Capture the cell that displays the provided text and extract its (x, y) central coordinate. 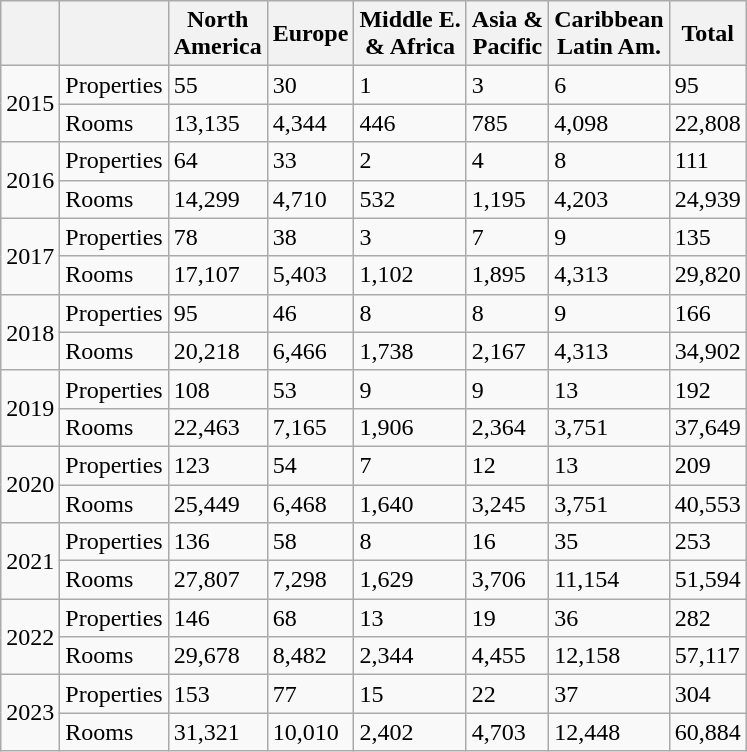
4,710 (310, 199)
2021 (30, 561)
2023 (30, 713)
3,245 (507, 503)
1 (410, 85)
108 (218, 389)
4,703 (507, 732)
135 (708, 237)
4,344 (310, 123)
2015 (30, 104)
55 (218, 85)
2016 (30, 180)
2 (410, 161)
60,884 (708, 732)
192 (708, 389)
36 (609, 618)
29,820 (708, 275)
22 (507, 694)
1,738 (410, 351)
111 (708, 161)
2018 (30, 332)
53 (310, 389)
2,402 (410, 732)
1,102 (410, 275)
2,344 (410, 656)
78 (218, 237)
25,449 (218, 503)
CaribbeanLatin Am. (609, 34)
166 (708, 313)
13,135 (218, 123)
54 (310, 465)
37 (609, 694)
304 (708, 694)
11,154 (609, 580)
2017 (30, 256)
2022 (30, 637)
6,466 (310, 351)
33 (310, 161)
209 (708, 465)
6 (609, 85)
446 (410, 123)
16 (507, 542)
38 (310, 237)
7,298 (310, 580)
NorthAmerica (218, 34)
10,010 (310, 732)
532 (410, 199)
1,895 (507, 275)
12 (507, 465)
27,807 (218, 580)
37,649 (708, 427)
4,203 (609, 199)
Total (708, 34)
14,299 (218, 199)
19 (507, 618)
35 (609, 542)
17,107 (218, 275)
1,640 (410, 503)
7,165 (310, 427)
2020 (30, 484)
51,594 (708, 580)
58 (310, 542)
8,482 (310, 656)
Europe (310, 34)
4,098 (609, 123)
64 (218, 161)
3,706 (507, 580)
146 (218, 618)
22,463 (218, 427)
Middle E.& Africa (410, 34)
4,455 (507, 656)
2,167 (507, 351)
24,939 (708, 199)
34,902 (708, 351)
12,448 (609, 732)
5,403 (310, 275)
123 (218, 465)
Asia &Pacific (507, 34)
31,321 (218, 732)
4 (507, 161)
153 (218, 694)
253 (708, 542)
15 (410, 694)
282 (708, 618)
2,364 (507, 427)
2019 (30, 408)
12,158 (609, 656)
785 (507, 123)
77 (310, 694)
30 (310, 85)
20,218 (218, 351)
40,553 (708, 503)
136 (218, 542)
57,117 (708, 656)
6,468 (310, 503)
1,195 (507, 199)
22,808 (708, 123)
1,629 (410, 580)
68 (310, 618)
29,678 (218, 656)
1,906 (410, 427)
46 (310, 313)
